Provide the (X, Y) coordinate of the cell's center where the given text is located.  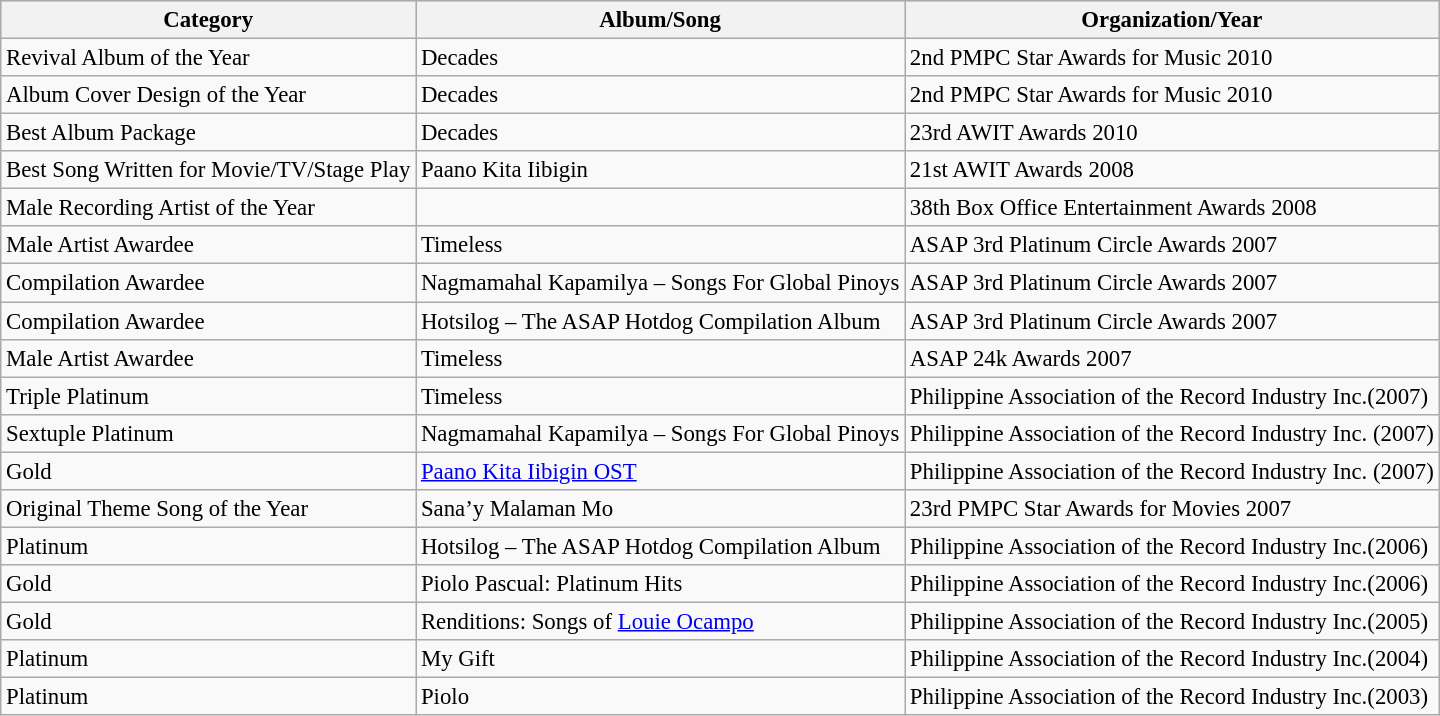
Original Theme Song of the Year (208, 508)
Album/Song (660, 20)
Male Recording Artist of the Year (208, 208)
Best Song Written for Movie/TV/Stage Play (208, 170)
Philippine Association of the Record Industry Inc.(2005) (1172, 621)
Sextuple Platinum (208, 433)
Revival Album of the Year (208, 57)
Philippine Association of the Record Industry Inc.(2007) (1172, 396)
Album Cover Design of the Year (208, 95)
Philippine Association of the Record Industry Inc.(2004) (1172, 659)
21st AWIT Awards 2008 (1172, 170)
Paano Kita Iibigin OST (660, 471)
23rd AWIT Awards 2010 (1172, 133)
Category (208, 20)
Organization/Year (1172, 20)
23rd PMPC Star Awards for Movies 2007 (1172, 508)
Sana’y Malaman Mo (660, 508)
Philippine Association of the Record Industry Inc.(2003) (1172, 696)
Piolo Pascual: Platinum Hits (660, 584)
Piolo (660, 696)
Paano Kita Iibigin (660, 170)
38th Box Office Entertainment Awards 2008 (1172, 208)
My Gift (660, 659)
Triple Platinum (208, 396)
Renditions: Songs of Louie Ocampo (660, 621)
ASAP 24k Awards 2007 (1172, 358)
Best Album Package (208, 133)
